Find where the given text appears and provide that cell's center as (X, Y) coordinate. 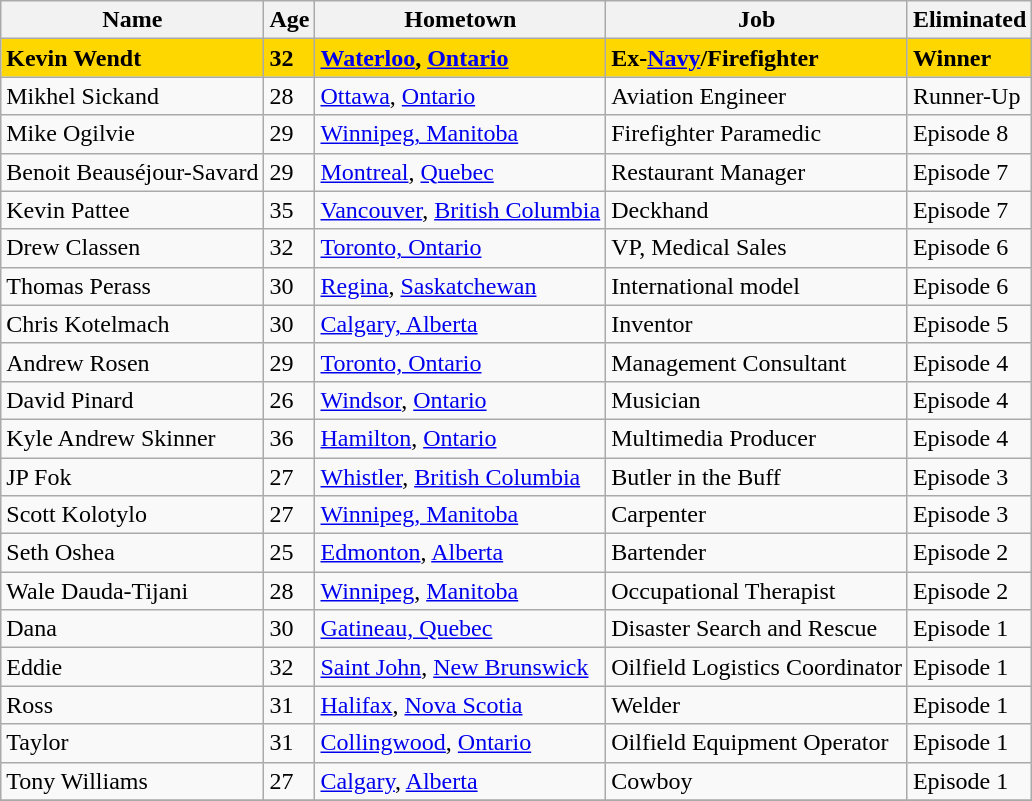
Dana (132, 629)
Edmonton, Alberta (460, 553)
Oilfield Equipment Operator (757, 743)
Welder (757, 705)
Carpenter (757, 515)
Wale Dauda-Tijani (132, 591)
Windsor, Ontario (460, 400)
Regina, Saskatchewan (460, 286)
Mikhel Sickand (132, 96)
Hometown (460, 20)
Kevin Wendt (132, 58)
Eddie (132, 667)
David Pinard (132, 400)
JP Fok (132, 477)
25 (290, 553)
Butler in the Buff (757, 477)
Disaster Search and Rescue (757, 629)
Cowboy (757, 781)
Vancouver, British Columbia (460, 210)
International model (757, 286)
Eliminated (969, 20)
Episode 8 (969, 134)
Episode 5 (969, 324)
Chris Kotelmach (132, 324)
Kevin Pattee (132, 210)
Tony Williams (132, 781)
Restaurant Manager (757, 172)
Montreal, Quebec (460, 172)
Seth Oshea (132, 553)
Oilfield Logistics Coordinator (757, 667)
Musician (757, 400)
Ottawa, Ontario (460, 96)
Occupational Therapist (757, 591)
Collingwood, Ontario (460, 743)
Management Consultant (757, 362)
Job (757, 20)
Mike Ogilvie (132, 134)
Andrew Rosen (132, 362)
Age (290, 20)
Waterloo, Ontario (460, 58)
Ross (132, 705)
Taylor (132, 743)
Kyle Andrew Skinner (132, 438)
Deckhand (757, 210)
36 (290, 438)
Aviation Engineer (757, 96)
Hamilton, Ontario (460, 438)
VP, Medical Sales (757, 248)
Benoit Beauséjour-Savard (132, 172)
Inventor (757, 324)
Name (132, 20)
Whistler, British Columbia (460, 477)
Halifax, Nova Scotia (460, 705)
Bartender (757, 553)
Saint John, New Brunswick (460, 667)
Scott Kolotylo (132, 515)
26 (290, 400)
35 (290, 210)
Firefighter Paramedic (757, 134)
Thomas Perass (132, 286)
Winner (969, 58)
Gatineau, Quebec (460, 629)
Runner-Up (969, 96)
Ex-Navy/Firefighter (757, 58)
Multimedia Producer (757, 438)
Drew Classen (132, 248)
